For the text-containing cell, return its midpoint in [x, y] coordinate format. 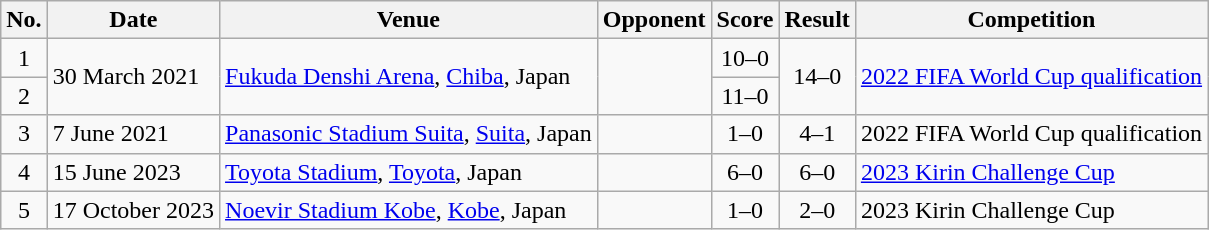
5 [24, 210]
Toyota Stadium, Toyota, Japan [409, 172]
Panasonic Stadium Suita, Suita, Japan [409, 134]
Venue [409, 20]
11–0 [745, 96]
4 [24, 172]
Opponent [654, 20]
4–1 [817, 134]
Competition [1031, 20]
17 October 2023 [133, 210]
3 [24, 134]
Noevir Stadium Kobe, Kobe, Japan [409, 210]
Score [745, 20]
10–0 [745, 58]
Result [817, 20]
Fukuda Denshi Arena, Chiba, Japan [409, 77]
14–0 [817, 77]
15 June 2023 [133, 172]
Date [133, 20]
2 [24, 96]
1 [24, 58]
7 June 2021 [133, 134]
30 March 2021 [133, 77]
No. [24, 20]
2–0 [817, 210]
